Pinpoint the cell where the given text exists, returning its [X, Y] midpoint coordinate. 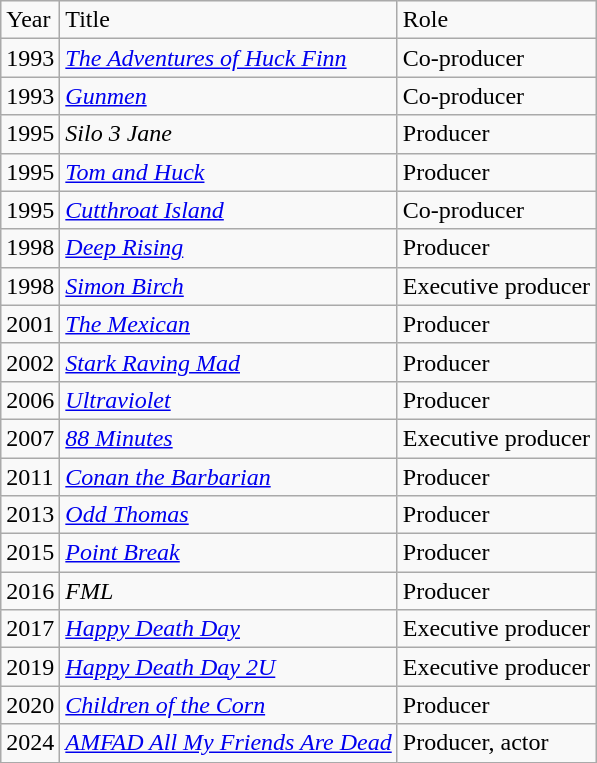
Simon Birch [228, 286]
AMFAD All My Friends Are Dead [228, 743]
Tom and Huck [228, 172]
2016 [30, 591]
Odd Thomas [228, 515]
Gunmen [228, 96]
Role [496, 20]
2020 [30, 705]
2013 [30, 515]
The Mexican [228, 324]
Year [30, 20]
Children of the Corn [228, 705]
Happy Death Day [228, 629]
Point Break [228, 553]
2007 [30, 438]
2006 [30, 400]
FML [228, 591]
Stark Raving Mad [228, 362]
2024 [30, 743]
2017 [30, 629]
Producer, actor [496, 743]
2002 [30, 362]
2015 [30, 553]
Conan the Barbarian [228, 477]
Cutthroat Island [228, 210]
2019 [30, 667]
Happy Death Day 2U [228, 667]
Deep Rising [228, 248]
The Adventures of Huck Finn [228, 58]
Silo 3 Jane [228, 134]
Title [228, 20]
2001 [30, 324]
2011 [30, 477]
Ultraviolet [228, 400]
88 Minutes [228, 438]
